Return [X, Y] of the center of cell containing provided text 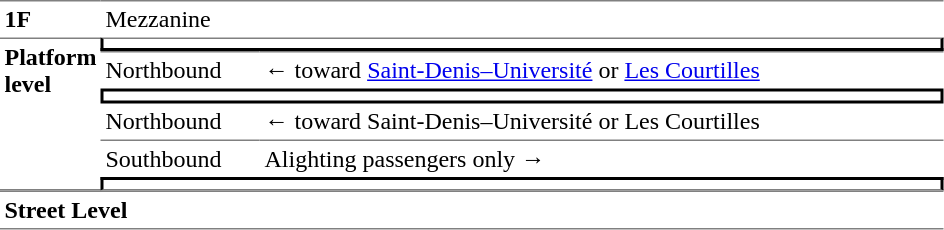
Mezzanine [522, 19]
Street Level [472, 210]
1F [50, 19]
Alighting passengers only → [602, 159]
Southbound [180, 159]
Platform level [50, 114]
